Find where the given text appears and provide that cell's center as (x, y) coordinate. 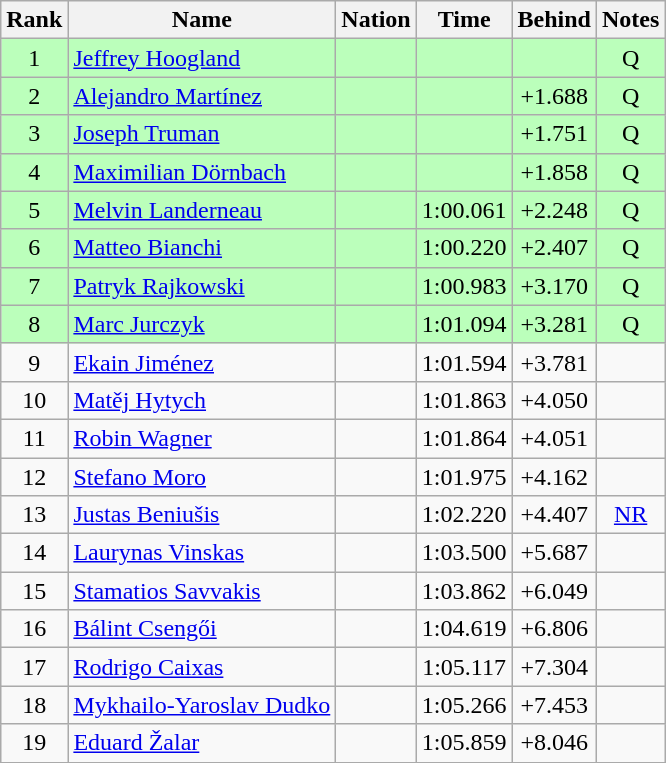
1:01.863 (464, 400)
1:00.220 (464, 248)
Time (464, 20)
+6.806 (554, 629)
6 (34, 248)
3 (34, 134)
Mykhailo-Yaroslav Dudko (202, 705)
+7.304 (554, 667)
+4.162 (554, 477)
11 (34, 438)
Name (202, 20)
1:02.220 (464, 515)
+8.046 (554, 743)
13 (34, 515)
4 (34, 172)
Alejandro Martínez (202, 96)
Marc Jurczyk (202, 324)
+3.170 (554, 286)
+4.051 (554, 438)
1:00.061 (464, 210)
14 (34, 553)
+3.781 (554, 362)
12 (34, 477)
1:05.266 (464, 705)
7 (34, 286)
Matteo Bianchi (202, 248)
Eduard Žalar (202, 743)
Bálint Csengői (202, 629)
Behind (554, 20)
1:04.619 (464, 629)
Matěj Hytych (202, 400)
+1.688 (554, 96)
Rank (34, 20)
Maximilian Dörnbach (202, 172)
+1.858 (554, 172)
8 (34, 324)
1:05.117 (464, 667)
Jeffrey Hoogland (202, 58)
+2.407 (554, 248)
1:01.594 (464, 362)
1:01.094 (464, 324)
1:01.864 (464, 438)
Ekain Jiménez (202, 362)
19 (34, 743)
2 (34, 96)
Stamatios Savvakis (202, 591)
16 (34, 629)
Nation (376, 20)
1:01.975 (464, 477)
NR (630, 515)
1:03.500 (464, 553)
15 (34, 591)
1:03.862 (464, 591)
17 (34, 667)
+4.050 (554, 400)
+1.751 (554, 134)
10 (34, 400)
Stefano Moro (202, 477)
Patryk Rajkowski (202, 286)
+7.453 (554, 705)
Joseph Truman (202, 134)
+3.281 (554, 324)
+4.407 (554, 515)
Melvin Landerneau (202, 210)
18 (34, 705)
1:05.859 (464, 743)
+6.049 (554, 591)
Notes (630, 20)
1 (34, 58)
Robin Wagner (202, 438)
9 (34, 362)
Laurynas Vinskas (202, 553)
Rodrigo Caixas (202, 667)
+5.687 (554, 553)
Justas Beniušis (202, 515)
1:00.983 (464, 286)
5 (34, 210)
+2.248 (554, 210)
